Return [X, Y] of the center of cell containing provided text 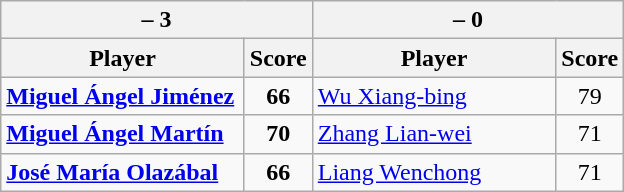
Wu Xiang-bing [434, 96]
– 3 [157, 20]
Miguel Ángel Jiménez [123, 96]
– 0 [468, 20]
79 [590, 96]
José María Olazábal [123, 172]
Zhang Lian-wei [434, 134]
Miguel Ángel Martín [123, 134]
70 [278, 134]
Liang Wenchong [434, 172]
